Identify which cell holds the provided text, then report its [x, y] central coordinate. 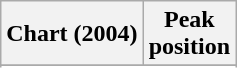
Peakposition [189, 34]
Chart (2004) [72, 34]
